Search for the cell housing the specified text and yield its (X, Y) center coordinate. 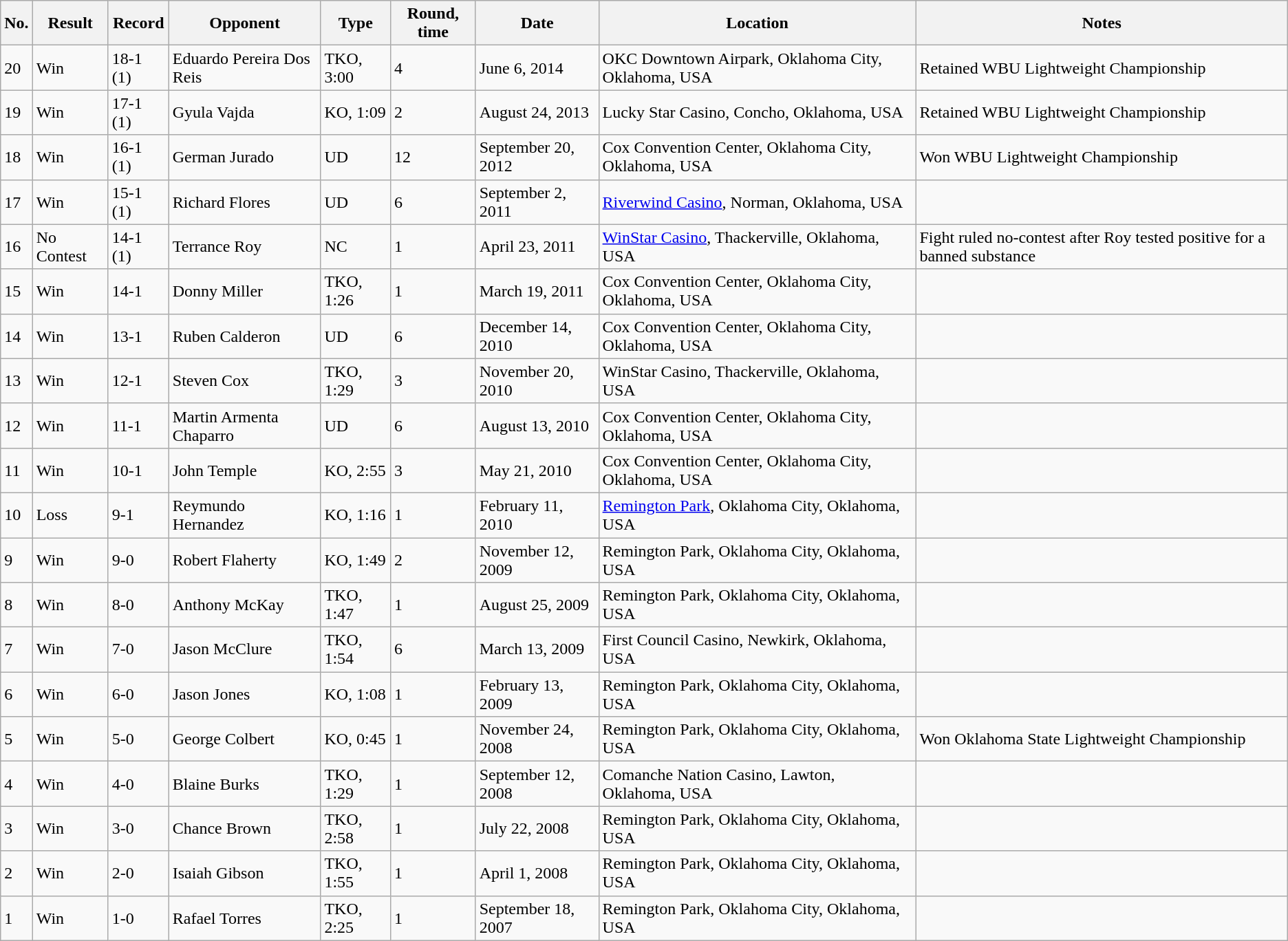
11-1 (138, 425)
September 2, 2011 (537, 202)
KO, 0:45 (356, 739)
Won WBU Lightweight Championship (1102, 157)
April 1, 2008 (537, 874)
Type (356, 23)
November 24, 2008 (537, 739)
December 14, 2010 (537, 336)
9 (17, 560)
Donny Miller (245, 292)
Round, time (433, 23)
March 19, 2011 (537, 292)
16 (17, 246)
11 (17, 470)
1-0 (138, 918)
15-1 (1) (138, 202)
16-1 (1) (138, 157)
TKO, 1:26 (356, 292)
NC (356, 246)
Comanche Nation Casino, Lawton, Oklahoma, USA (757, 784)
August 13, 2010 (537, 425)
TKO, 2:58 (356, 828)
OKC Downtown Airpark, Oklahoma City, Oklahoma, USA (757, 67)
September 20, 2012 (537, 157)
8 (17, 605)
20 (17, 67)
4-0 (138, 784)
Ruben Calderon (245, 336)
6-0 (138, 695)
George Colbert (245, 739)
KO, 1:09 (356, 113)
Jason Jones (245, 695)
KO, 1:16 (356, 515)
TKO, 2:25 (356, 918)
Riverwind Casino, Norman, Oklahoma, USA (757, 202)
KO, 1:49 (356, 560)
August 25, 2009 (537, 605)
Chance Brown (245, 828)
May 21, 2010 (537, 470)
Rafael Torres (245, 918)
9-1 (138, 515)
Record (138, 23)
Anthony McKay (245, 605)
14 (17, 336)
14-1 (138, 292)
19 (17, 113)
KO, 1:08 (356, 695)
17-1 (1) (138, 113)
Opponent (245, 23)
Blaine Burks (245, 784)
July 22, 2008 (537, 828)
18 (17, 157)
10 (17, 515)
June 6, 2014 (537, 67)
Jason McClure (245, 649)
Won Oklahoma State Lightweight Championship (1102, 739)
14-1 (1) (138, 246)
3-0 (138, 828)
Isaiah Gibson (245, 874)
TKO, 1:55 (356, 874)
13-1 (138, 336)
Gyula Vajda (245, 113)
10-1 (138, 470)
Result (70, 23)
TKO, 1:54 (356, 649)
April 23, 2011 (537, 246)
17 (17, 202)
First Council Casino, Newkirk, Oklahoma, USA (757, 649)
13 (17, 381)
5-0 (138, 739)
7-0 (138, 649)
September 12, 2008 (537, 784)
9-0 (138, 560)
February 13, 2009 (537, 695)
Richard Flores (245, 202)
2-0 (138, 874)
12-1 (138, 381)
German Jurado (245, 157)
Location (757, 23)
18-1 (1) (138, 67)
Reymundo Hernandez (245, 515)
TKO, 3:00 (356, 67)
Fight ruled no-contest after Roy tested positive for a banned substance (1102, 246)
November 12, 2009 (537, 560)
8-0 (138, 605)
7 (17, 649)
Date (537, 23)
Martin Armenta Chaparro (245, 425)
Steven Cox (245, 381)
August 24, 2013 (537, 113)
Robert Flaherty (245, 560)
KO, 2:55 (356, 470)
No Contest (70, 246)
September 18, 2007 (537, 918)
Loss (70, 515)
Notes (1102, 23)
No. (17, 23)
November 20, 2010 (537, 381)
Terrance Roy (245, 246)
5 (17, 739)
John Temple (245, 470)
TKO, 1:47 (356, 605)
Eduardo Pereira Dos Reis (245, 67)
15 (17, 292)
Lucky Star Casino, Concho, Oklahoma, USA (757, 113)
February 11, 2010 (537, 515)
March 13, 2009 (537, 649)
